Detect which cell encompasses the target text, then output its (X, Y) center coordinate. 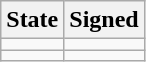
Signed (104, 20)
State (32, 20)
